Search for the cell housing the specified text and yield its (x, y) center coordinate. 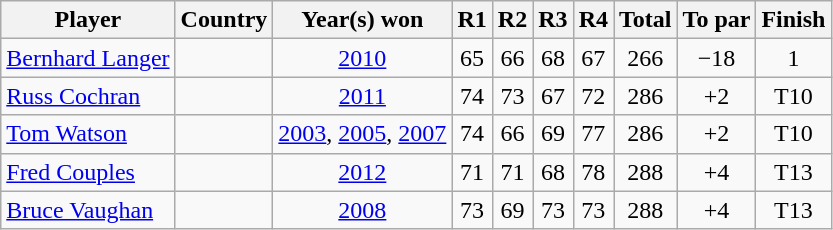
266 (646, 58)
2012 (362, 172)
To par (716, 20)
Bernhard Langer (88, 58)
2003, 2005, 2007 (362, 134)
R4 (593, 20)
2010 (362, 58)
R3 (553, 20)
Total (646, 20)
2011 (362, 96)
72 (593, 96)
Player (88, 20)
78 (593, 172)
1 (794, 58)
77 (593, 134)
R2 (512, 20)
Year(s) won (362, 20)
Fred Couples (88, 172)
2008 (362, 210)
Tom Watson (88, 134)
−18 (716, 58)
65 (472, 58)
Finish (794, 20)
R1 (472, 20)
Country (224, 20)
Bruce Vaughan (88, 210)
Russ Cochran (88, 96)
